Search for the cell housing the specified text and yield its (x, y) center coordinate. 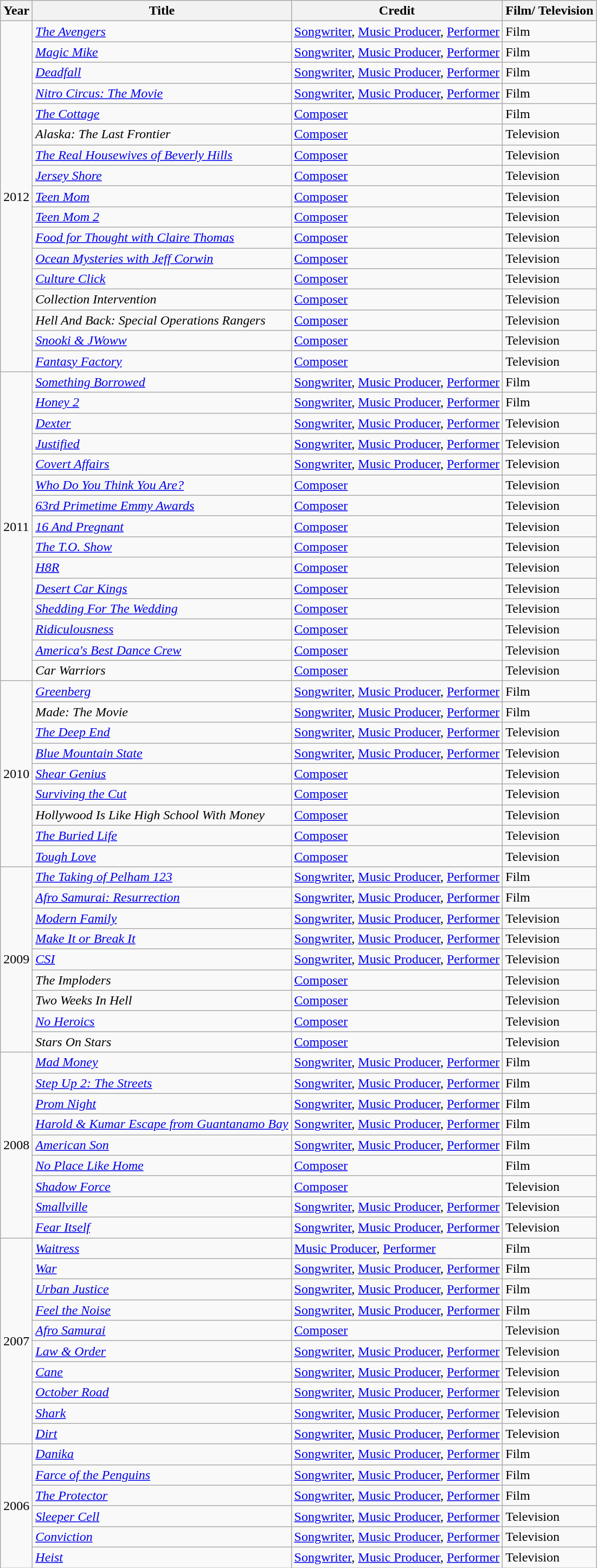
2010 (16, 774)
2008 (16, 1145)
Dirt (162, 1434)
H8R (162, 567)
Shear Genius (162, 774)
2012 (16, 196)
Harold & Kumar Escape from Guantanamo Bay (162, 1124)
The Imploders (162, 980)
The Deep End (162, 733)
Film/ Television (550, 11)
Title (162, 11)
Magic Mike (162, 52)
Farce of the Penguins (162, 1475)
2006 (16, 1506)
2011 (16, 527)
2009 (16, 959)
America's Best Dance Crew (162, 650)
Shadow Force (162, 1186)
CSI (162, 960)
Afro Samurai (162, 1331)
Mad Money (162, 1062)
October Road (162, 1392)
Urban Justice (162, 1290)
Car Warriors (162, 671)
Who Do You Think You Are? (162, 485)
Hell And Back: Special Operations Rangers (162, 320)
Danika (162, 1454)
Snooki & JWoww (162, 341)
Sleeper Cell (162, 1516)
Collection Intervention (162, 300)
Shark (162, 1413)
Honey 2 (162, 403)
The T.O. Show (162, 547)
Tough Love (162, 856)
Year (16, 11)
No Heroics (162, 1021)
Alaska: The Last Frontier (162, 134)
American Son (162, 1145)
Deadfall (162, 73)
War (162, 1269)
Jersey Shore (162, 176)
No Place Like Home (162, 1165)
16 And Pregnant (162, 526)
Desert Car Kings (162, 588)
Dexter (162, 423)
Cane (162, 1372)
Feel the Noise (162, 1310)
Heist (162, 1557)
Nitro Circus: The Movie (162, 93)
63rd Primetime Emmy Awards (162, 506)
Surviving the Cut (162, 794)
Music Producer, Performer (397, 1248)
Smallville (162, 1207)
Ocean Mysteries with Jeff Corwin (162, 258)
Afro Samurai: Resurrection (162, 897)
Fear Itself (162, 1227)
The Buried Life (162, 835)
The Avengers (162, 31)
Teen Mom (162, 196)
Waitress (162, 1248)
Modern Family (162, 918)
Greenberg (162, 691)
Blue Mountain State (162, 753)
The Real Housewives of Beverly Hills (162, 155)
Two Weeks In Hell (162, 1001)
Hollywood Is Like High School With Money (162, 815)
Credit (397, 11)
Shedding For The Wedding (162, 609)
The Protector (162, 1495)
Food for Thought with Claire Thomas (162, 237)
Covert Affairs (162, 464)
Conviction (162, 1537)
Law & Order (162, 1351)
Stars On Stars (162, 1042)
Made: The Movie (162, 712)
The Cottage (162, 114)
Culture Click (162, 279)
Justified (162, 444)
2007 (16, 1340)
Ridiculousness (162, 630)
Something Borrowed (162, 382)
The Taking of Pelham 123 (162, 877)
Make It or Break It (162, 939)
Prom Night (162, 1104)
Teen Mom 2 (162, 217)
Fantasy Factory (162, 361)
Step Up 2: The Streets (162, 1083)
